Identify which cell holds the provided text, then report its [X, Y] central coordinate. 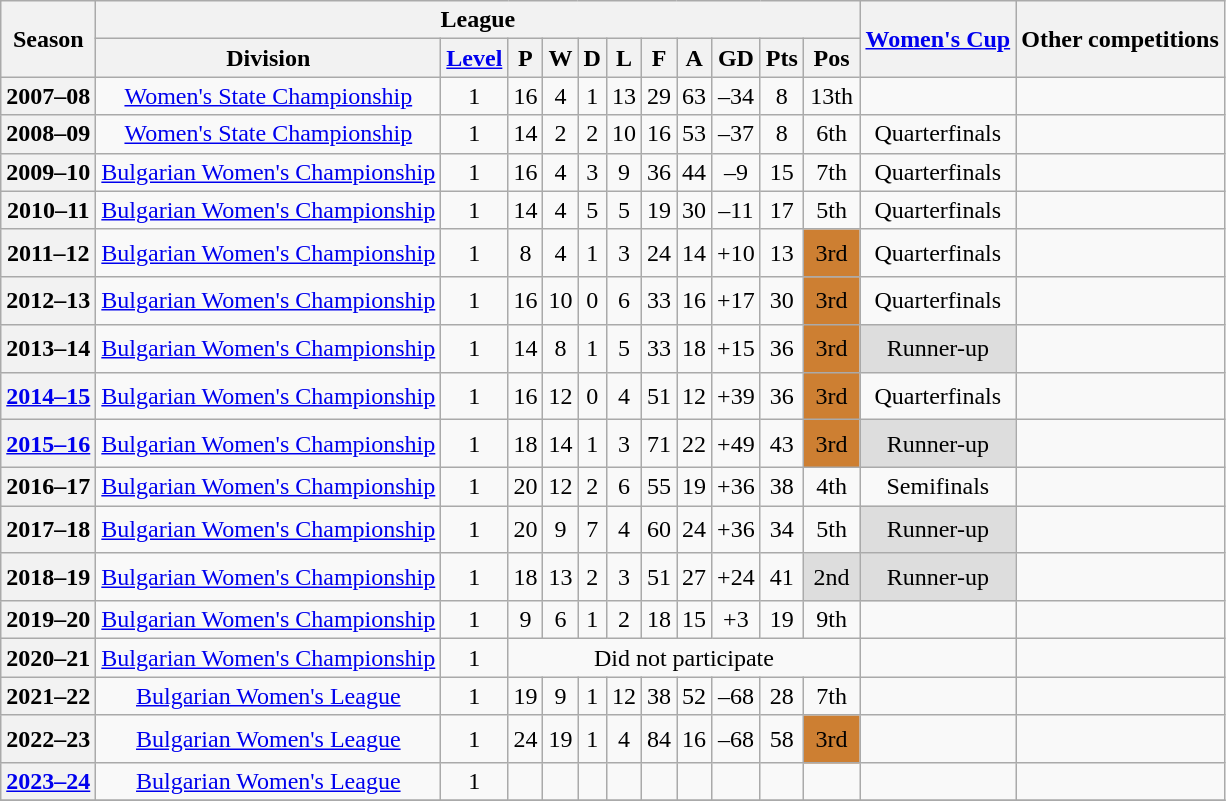
P [526, 58]
2023–24 [48, 782]
Season [48, 39]
52 [694, 696]
Level [474, 58]
34 [782, 530]
2013–14 [48, 348]
2015–16 [48, 444]
29 [658, 96]
A [694, 58]
43 [782, 444]
+17 [736, 301]
Semifinals [938, 486]
+24 [736, 577]
2012–13 [48, 301]
–9 [736, 172]
+39 [736, 396]
17 [782, 210]
Other competitions [1120, 39]
55 [658, 486]
Pts [782, 58]
71 [658, 444]
L [624, 58]
27 [694, 577]
60 [658, 530]
+10 [736, 253]
28 [782, 696]
13th [832, 96]
2016–17 [48, 486]
84 [658, 739]
2022–23 [48, 739]
Did not participate [684, 658]
2010–11 [48, 210]
+49 [736, 444]
6th [832, 134]
2018–19 [48, 577]
F [658, 58]
4th [832, 486]
Division [268, 58]
7 [592, 530]
Pos [832, 58]
41 [782, 577]
–34 [736, 96]
2011–12 [48, 253]
58 [782, 739]
D [592, 58]
League [478, 20]
2021–22 [48, 696]
2008–09 [48, 134]
2017–18 [48, 530]
9th [832, 620]
2014–15 [48, 396]
+15 [736, 348]
+3 [736, 620]
2007–08 [48, 96]
44 [694, 172]
2nd [832, 577]
–11 [736, 210]
W [560, 58]
–37 [736, 134]
2020–21 [48, 658]
GD [736, 58]
53 [694, 134]
63 [694, 96]
22 [694, 444]
2009–10 [48, 172]
2019–20 [48, 620]
Women's Cup [938, 39]
